Identify which cell holds the provided text, then report its (x, y) central coordinate. 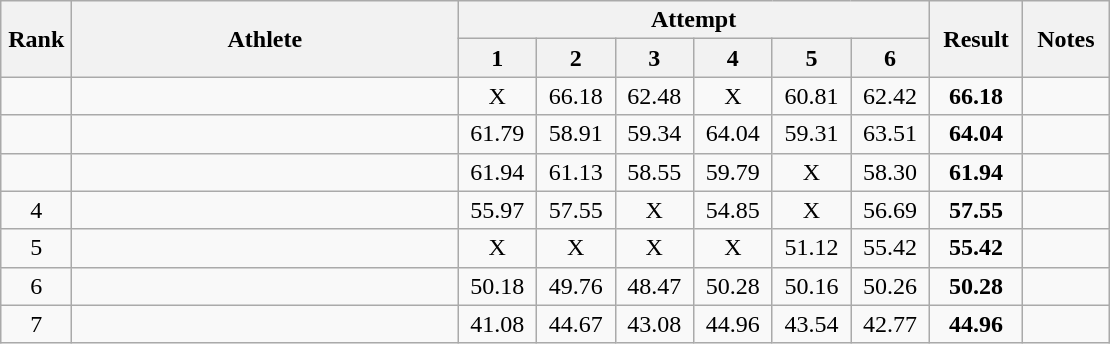
60.81 (812, 96)
56.69 (890, 210)
55.97 (498, 210)
50.18 (498, 286)
3 (654, 58)
50.26 (890, 286)
50.16 (812, 286)
59.79 (734, 172)
59.34 (654, 134)
58.91 (576, 134)
48.47 (654, 286)
44.67 (576, 324)
58.30 (890, 172)
42.77 (890, 324)
Athlete (265, 39)
43.08 (654, 324)
61.79 (498, 134)
49.76 (576, 286)
Attempt (694, 20)
63.51 (890, 134)
Rank (36, 39)
43.54 (812, 324)
2 (576, 58)
62.48 (654, 96)
59.31 (812, 134)
Notes (1066, 39)
51.12 (812, 248)
Result (976, 39)
58.55 (654, 172)
61.13 (576, 172)
1 (498, 58)
54.85 (734, 210)
7 (36, 324)
41.08 (498, 324)
62.42 (890, 96)
